Capture the cell that displays the provided text and extract its [x, y] central coordinate. 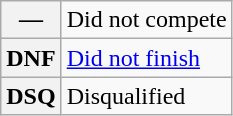
— [31, 20]
Disqualified [146, 96]
DSQ [31, 96]
Did not compete [146, 20]
Did not finish [146, 58]
DNF [31, 58]
